Detect which cell encompasses the target text, then output its [X, Y] center coordinate. 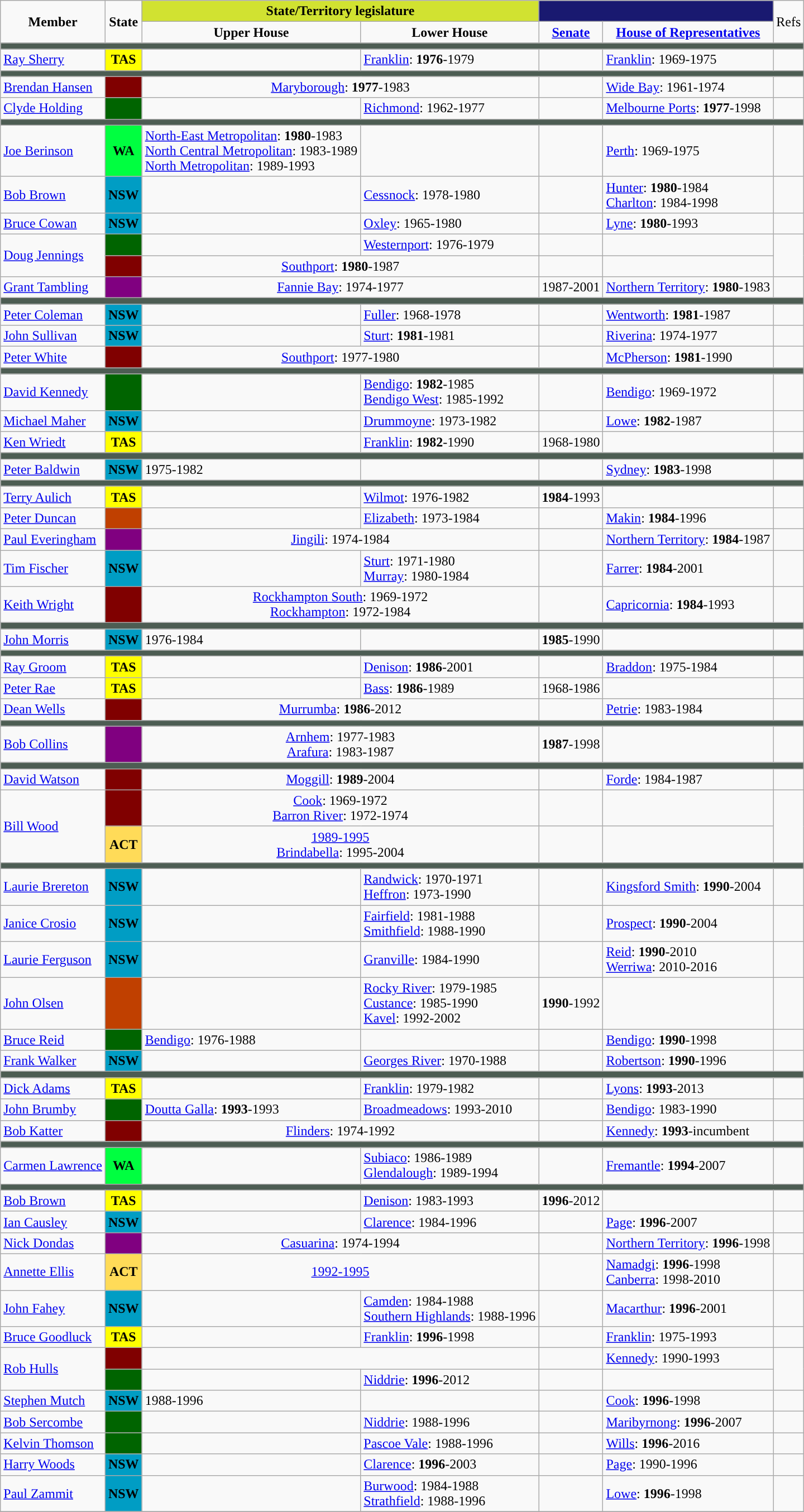
1985-1990 [571, 640]
Maribyrnong: 1996-2007 [688, 1422]
Oxley: 1965-1980 [450, 223]
Carmen Lawrence [53, 1165]
Bendigo: 1983-1990 [688, 1110]
Bruce Goodluck [53, 1337]
Georges River: 1970-1988 [450, 1061]
Lower House [450, 32]
Harry Woods [53, 1465]
Senate [571, 32]
Stephen Mutch [53, 1401]
Kennedy: 1993-incumbent [688, 1131]
Ken Wriedt [53, 442]
Bass: 1986-1989 [450, 688]
Melbourne Ports: 1977-1998 [688, 108]
Wilmot: 1976-1982 [450, 497]
Laurie Brereton [53, 886]
Terry Aulich [53, 497]
1968-1980 [571, 442]
Subiaco: 1986-1989Glendalough: 1989-1994 [450, 1165]
1990-1992 [571, 1004]
Franklin: 1969-1975 [688, 60]
Kennedy: 1990-1993 [688, 1359]
Drummoyne: 1973-1982 [450, 421]
Lyne: 1980-1993 [688, 223]
Perth: 1969-1975 [688, 151]
John Olsen [53, 1004]
Michael Maher [53, 421]
Jingili: 1974-1984 [341, 539]
Peter White [53, 357]
Page: 1996-2007 [688, 1222]
Frank Walker [53, 1061]
Maryborough: 1977-1983 [341, 87]
Southport: 1977-1980 [341, 357]
Franklin: 1982-1990 [450, 442]
Keith Wright [53, 605]
Laurie Ferguson [53, 960]
David Watson [53, 779]
Granville: 1984-1990 [450, 960]
1984-1993 [571, 497]
State/Territory legislature [341, 11]
Bendigo: 1990-1998 [688, 1040]
John Fahey [53, 1308]
House of Representatives [688, 32]
Lowe: 1982-1987 [688, 421]
Flinders: 1974-1992 [341, 1131]
John Morris [53, 640]
Macarthur: 1996-2001 [688, 1308]
Richmond: 1962-1977 [450, 108]
Petrie: 1983-1984 [688, 709]
Bendigo: 1982-1985Bendigo West: 1985-1992 [450, 392]
Fuller: 1968-1978 [450, 315]
Franklin: 1976-1979 [450, 60]
Hunter: 1980-1984Charlton: 1984-1998 [688, 194]
Wills: 1996-2016 [688, 1443]
Farrer: 1984-2001 [688, 568]
Franklin: 1975-1993 [688, 1337]
Tim Fischer [53, 568]
Peter Rae [53, 688]
David Kennedy [53, 392]
1975-1982 [251, 469]
John Sullivan [53, 336]
Ray Groom [53, 667]
Ray Sherry [53, 60]
1992-1995 [341, 1271]
Pascoe Vale: 1988-1996 [450, 1443]
Westernport: 1976-1979 [450, 244]
Northern Territory: 1996-1998 [688, 1243]
Casuarina: 1974-1994 [341, 1243]
Annette Ellis [53, 1271]
Dean Wells [53, 709]
Fairfield: 1981-1988Smithfield: 1988-1990 [450, 923]
Bruce Cowan [53, 223]
1996-2012 [571, 1201]
Robertson: 1990-1996 [688, 1061]
Lyons: 1993-2013 [688, 1088]
1987-1998 [571, 745]
Grant Tambling [53, 287]
Prospect: 1990-2004 [688, 923]
Clarence: 1996-2003 [450, 1465]
Reid: 1990-2010Werriwa: 2010-2016 [688, 960]
1968-1986 [571, 688]
1987-2001 [571, 287]
Bob Katter [53, 1131]
Moggill: 1989-2004 [341, 779]
Brendan Hansen [53, 87]
1989-1995Brindabella: 1995-2004 [341, 844]
Sturt: 1981-1981 [450, 336]
Lowe: 1996-1998 [688, 1494]
Braddon: 1975-1984 [688, 667]
Cook: 1969-1972Barron River: 1972-1974 [341, 808]
Northern Territory: 1984-1987 [688, 539]
Rocky River: 1979-1985Custance: 1985-1990Kavel: 1992-2002 [450, 1004]
John Brumby [53, 1110]
Clarence: 1984-1996 [450, 1222]
Janice Crosio [53, 923]
Member [53, 22]
Forde: 1984-1987 [688, 779]
Bruce Reid [53, 1040]
Murrumba: 1986-2012 [341, 709]
Clyde Holding [53, 108]
Bob Collins [53, 745]
1988-1996 [251, 1401]
Northern Territory: 1980-1983 [688, 287]
Southport: 1980-1987 [341, 266]
Paul Zammit [53, 1494]
Doug Jennings [53, 255]
Doutta Galla: 1993-1993 [251, 1110]
Sturt: 1971-1980Murray: 1980-1984 [450, 568]
Bob Sercombe [53, 1422]
Peter Baldwin [53, 469]
Camden: 1984-1988Southern Highlands: 1988-1996 [450, 1308]
Denison: 1986-2001 [450, 667]
Wentworth: 1981-1987 [688, 315]
Riverina: 1974-1977 [688, 336]
Namadgi: 1996-1998Canberra: 1998-2010 [688, 1271]
Fannie Bay: 1974-1977 [341, 287]
Fremantle: 1994-2007 [688, 1165]
North-East Metropolitan: 1980-1983North Central Metropolitan: 1983-1989North Metropolitan: 1989-1993 [251, 151]
Bill Wood [53, 826]
Rockhampton South: 1969-1972Rockhampton: 1972-1984 [341, 605]
State [123, 22]
Niddrie: 1996-2012 [450, 1380]
Burwood: 1984-1988Strathfield: 1988-1996 [450, 1494]
McPherson: 1981-1990 [688, 357]
Upper House [251, 32]
Bendigo: 1976-1988 [251, 1040]
Franklin: 1996-1998 [450, 1337]
Makin: 1984-1996 [688, 518]
Dick Adams [53, 1088]
Bendigo: 1969-1972 [688, 392]
Ian Causley [53, 1222]
Kingsford Smith: 1990-2004 [688, 886]
Niddrie: 1988-1996 [450, 1422]
Peter Coleman [53, 315]
Joe Berinson [53, 151]
Arnhem: 1977-1983Arafura: 1983-1987 [341, 745]
Cessnock: 1978-1980 [450, 194]
Sydney: 1983-1998 [688, 469]
Elizabeth: 1973-1984 [450, 518]
Denison: 1983-1993 [450, 1201]
Randwick: 1970-1971Heffron: 1973-1990 [450, 886]
Refs [788, 22]
Wide Bay: 1961-1974 [688, 87]
Rob Hulls [53, 1369]
Page: 1990-1996 [688, 1465]
Peter Duncan [53, 518]
Kelvin Thomson [53, 1443]
Paul Everingham [53, 539]
Nick Dondas [53, 1243]
Broadmeadows: 1993-2010 [450, 1110]
Franklin: 1979-1982 [450, 1088]
1976-1984 [251, 640]
Cook: 1996-1998 [688, 1401]
Capricornia: 1984-1993 [688, 605]
